Pinpoint the cell where the given text exists, returning its [x, y] midpoint coordinate. 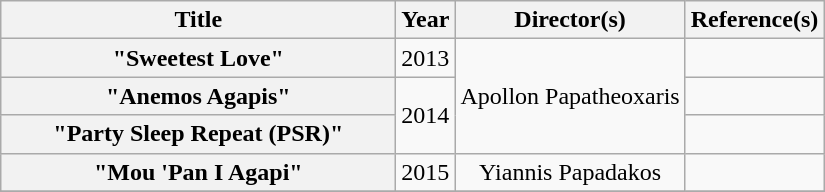
"Mou 'Pan I Agapi" [198, 172]
Title [198, 20]
2015 [426, 172]
"Anemos Agapis" [198, 96]
2013 [426, 58]
"Sweetest Love" [198, 58]
"Party Sleep Repeat (PSR)" [198, 134]
Reference(s) [754, 20]
Year [426, 20]
Yiannis Papadakos [570, 172]
Director(s) [570, 20]
2014 [426, 115]
Apollon Papatheoxaris [570, 96]
